For the text-containing cell, return its midpoint in (X, Y) coordinate format. 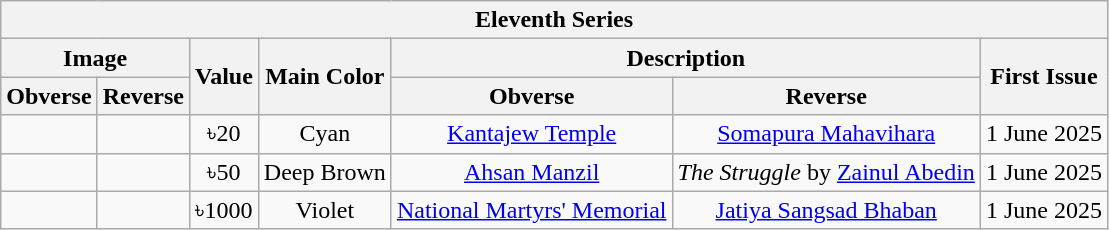
Image (96, 58)
Somapura Mahavihara (826, 134)
First Issue (1044, 77)
National Martyrs' Memorial (532, 210)
৳1000 (224, 210)
Value (224, 77)
Cyan (324, 134)
৳20 (224, 134)
Kantajew Temple (532, 134)
Main Color (324, 77)
Eleventh Series (554, 20)
Violet (324, 210)
Ahsan Manzil (532, 172)
The Struggle by Zainul Abedin (826, 172)
Deep Brown (324, 172)
Description (686, 58)
৳50 (224, 172)
Jatiya Sangsad Bhaban (826, 210)
